Return [x, y] of the center of cell containing provided text 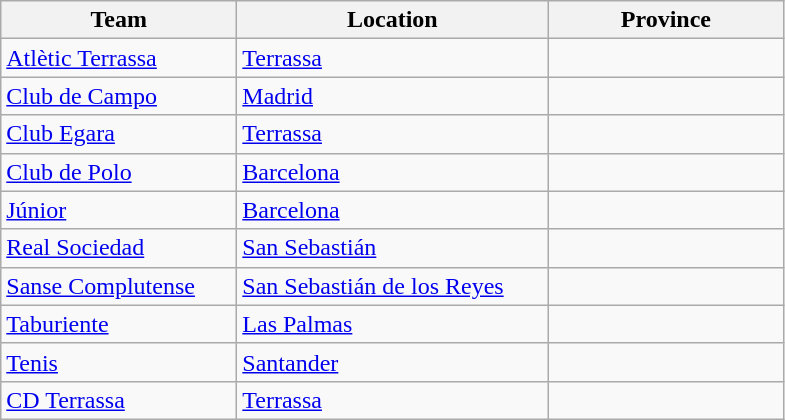
Las Palmas [392, 324]
San Sebastián [392, 248]
Team [119, 20]
Atlètic Terrassa [119, 58]
Taburiente [119, 324]
Club de Polo [119, 172]
Location [392, 20]
Júnior [119, 210]
Club Egara [119, 134]
Madrid [392, 96]
Sanse Complutense [119, 286]
CD Terrassa [119, 400]
San Sebastián de los Reyes [392, 286]
Santander [392, 362]
Club de Campo [119, 96]
Province [666, 20]
Real Sociedad [119, 248]
Tenis [119, 362]
